Return [X, Y] of the center of cell containing provided text 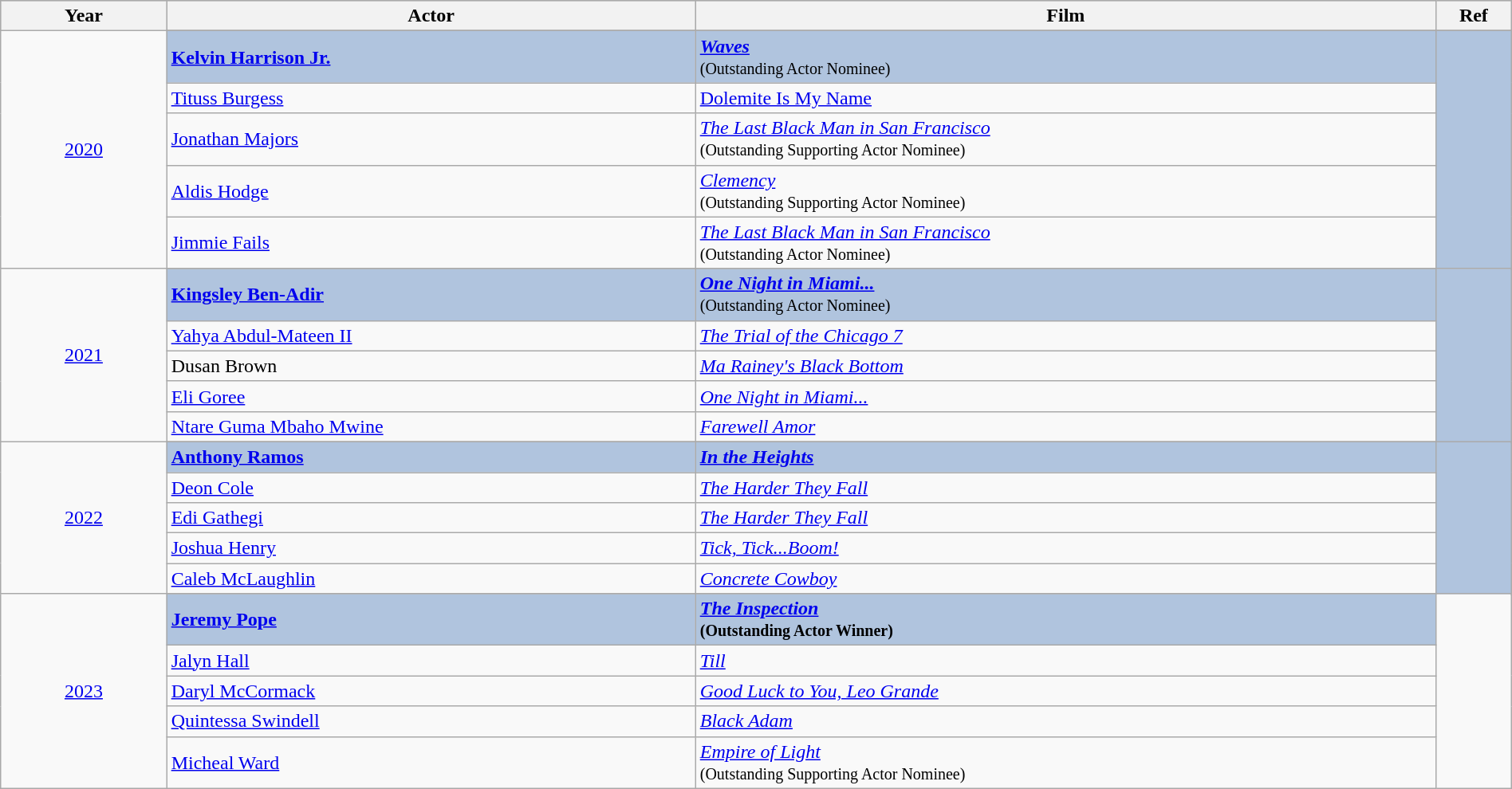
The Trial of the Chicago 7 [1065, 336]
Kelvin Harrison Jr. [431, 57]
Black Adam [1065, 721]
Caleb McLaughlin [431, 579]
Micheal Ward [431, 762]
Eli Goree [431, 396]
Jalyn Hall [431, 661]
2023 [84, 691]
One Night in Miami... (Outstanding Actor Nominee) [1065, 295]
The Inspection(Outstanding Actor Winner) [1065, 620]
Ma Rainey's Black Bottom [1065, 366]
Actor [431, 16]
Empire of Light(Outstanding Supporting Actor Nominee) [1065, 762]
Waves (Outstanding Actor Nominee) [1065, 57]
2021 [84, 355]
Film [1065, 16]
Daryl McCormack [431, 691]
2022 [84, 517]
Ntare Guma Mbaho Mwine [431, 426]
Joshua Henry [431, 548]
The Last Black Man in San Francisco (Outstanding Actor Nominee) [1065, 242]
Aldis Hodge [431, 191]
Deon Cole [431, 487]
Quintessa Swindell [431, 721]
Tick, Tick...Boom! [1065, 548]
Jimmie Fails [431, 242]
The Last Black Man in San Francisco (Outstanding Supporting Actor Nominee) [1065, 139]
Year [84, 16]
Good Luck to You, Leo Grande [1065, 691]
Edi Gathegi [431, 518]
2020 [84, 150]
Tituss Burgess [431, 98]
Yahya Abdul-Mateen II [431, 336]
Dolemite Is My Name [1065, 98]
Farewell Amor [1065, 426]
Jonathan Majors [431, 139]
One Night in Miami... [1065, 396]
Kingsley Ben-Adir [431, 295]
In the Heights [1065, 457]
Till [1065, 661]
Jeremy Pope [431, 620]
Anthony Ramos [431, 457]
Concrete Cowboy [1065, 579]
Ref [1474, 16]
Dusan Brown [431, 366]
Clemency (Outstanding Supporting Actor Nominee) [1065, 191]
